Output the [x, y] coordinate of the center of the cell containing the given text.  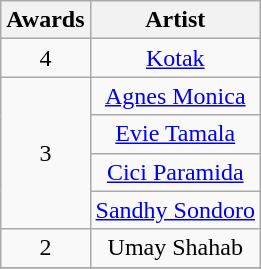
Sandhy Sondoro [175, 210]
Evie Tamala [175, 134]
Cici Paramida [175, 172]
3 [46, 153]
Agnes Monica [175, 96]
Umay Shahab [175, 248]
4 [46, 58]
2 [46, 248]
Kotak [175, 58]
Artist [175, 20]
Awards [46, 20]
